Return the (X, Y) coordinate for the center point of the cell that contains the specified text.  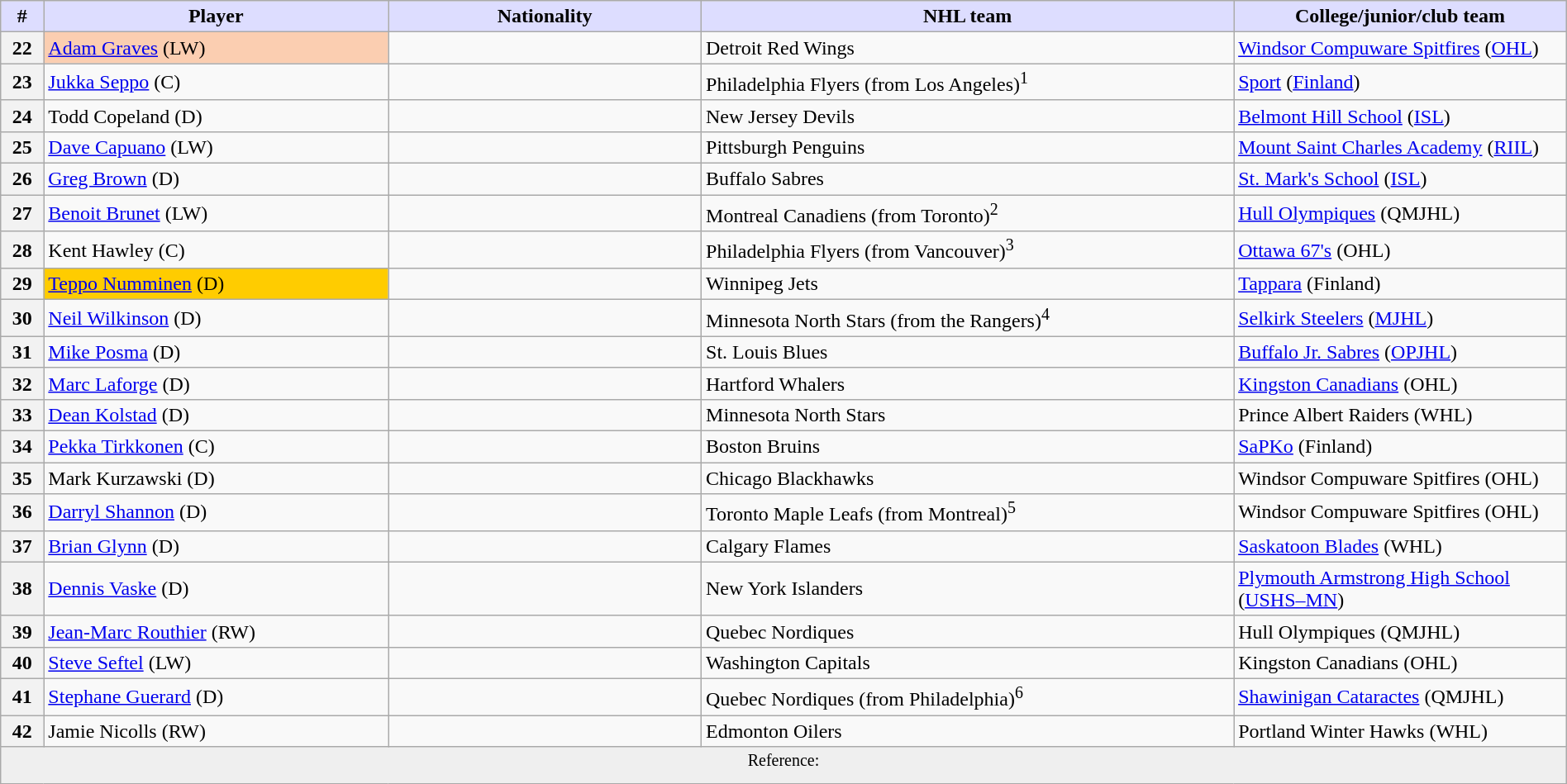
Philadelphia Flyers (from Los Angeles)1 (968, 83)
New York Islanders (968, 588)
38 (22, 588)
Mark Kurzawski (D) (217, 478)
Jean-Marc Routhier (RW) (217, 631)
26 (22, 179)
Sport (Finland) (1400, 83)
Reference: (783, 765)
NHL team (968, 17)
30 (22, 319)
28 (22, 249)
Pittsburgh Penguins (968, 147)
35 (22, 478)
Nationality (545, 17)
42 (22, 731)
Steve Seftel (LW) (217, 663)
Benoit Brunet (LW) (217, 213)
33 (22, 415)
Todd Copeland (D) (217, 116)
Saskatoon Blades (WHL) (1400, 546)
Adam Graves (LW) (217, 48)
Buffalo Jr. Sabres (OPJHL) (1400, 352)
Philadelphia Flyers (from Vancouver)3 (968, 249)
Brian Glynn (D) (217, 546)
St. Mark's School (ISL) (1400, 179)
Teppo Numminen (D) (217, 284)
Calgary Flames (968, 546)
Mike Posma (D) (217, 352)
Neil Wilkinson (D) (217, 319)
Ottawa 67's (OHL) (1400, 249)
Greg Brown (D) (217, 179)
Winnipeg Jets (968, 284)
Portland Winter Hawks (WHL) (1400, 731)
29 (22, 284)
27 (22, 213)
Shawinigan Cataractes (QMJHL) (1400, 697)
Mount Saint Charles Academy (RIIL) (1400, 147)
Minnesota North Stars (from the Rangers)4 (968, 319)
Prince Albert Raiders (WHL) (1400, 415)
Darryl Shannon (D) (217, 512)
Selkirk Steelers (MJHL) (1400, 319)
Belmont Hill School (ISL) (1400, 116)
Kent Hawley (C) (217, 249)
St. Louis Blues (968, 352)
Quebec Nordiques (968, 631)
# (22, 17)
25 (22, 147)
Minnesota North Stars (968, 415)
41 (22, 697)
36 (22, 512)
32 (22, 383)
Chicago Blackhawks (968, 478)
Jukka Seppo (C) (217, 83)
Boston Bruins (968, 447)
Edmonton Oilers (968, 731)
SaPKo (Finland) (1400, 447)
Jamie Nicolls (RW) (217, 731)
Marc Laforge (D) (217, 383)
Dean Kolstad (D) (217, 415)
37 (22, 546)
Buffalo Sabres (968, 179)
Dennis Vaske (D) (217, 588)
New Jersey Devils (968, 116)
Toronto Maple Leafs (from Montreal)5 (968, 512)
39 (22, 631)
Plymouth Armstrong High School (USHS–MN) (1400, 588)
Stephane Guerard (D) (217, 697)
24 (22, 116)
34 (22, 447)
40 (22, 663)
Quebec Nordiques (from Philadelphia)6 (968, 697)
Montreal Canadiens (from Toronto)2 (968, 213)
31 (22, 352)
Player (217, 17)
Hartford Whalers (968, 383)
Detroit Red Wings (968, 48)
College/junior/club team (1400, 17)
22 (22, 48)
Washington Capitals (968, 663)
Tappara (Finland) (1400, 284)
23 (22, 83)
Pekka Tirkkonen (C) (217, 447)
Dave Capuano (LW) (217, 147)
